Determine the (x, y) coordinate at the center of the cell enclosing the given text.  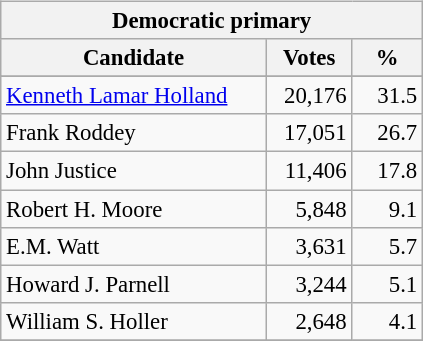
% (388, 58)
Robert H. Moore (134, 209)
3,244 (309, 284)
2,648 (309, 321)
Democratic primary (212, 21)
Votes (309, 58)
9.1 (388, 209)
Frank Roddey (134, 133)
John Justice (134, 171)
William S. Holler (134, 321)
E.M. Watt (134, 246)
5.1 (388, 284)
5.7 (388, 246)
Candidate (134, 58)
5,848 (309, 209)
26.7 (388, 133)
17,051 (309, 133)
Howard J. Parnell (134, 284)
Kenneth Lamar Holland (134, 96)
4.1 (388, 321)
20,176 (309, 96)
3,631 (309, 246)
31.5 (388, 96)
11,406 (309, 171)
17.8 (388, 171)
